Determine the [x, y] coordinate at the center of the cell enclosing the given text.  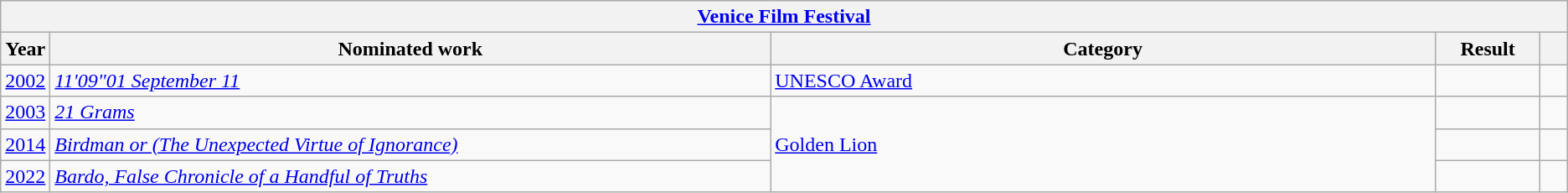
Result [1488, 49]
2022 [25, 176]
Year [25, 49]
2002 [25, 81]
UNESCO Award [1103, 81]
Nominated work [410, 49]
Bardo, False Chronicle of a Handful of Truths [410, 176]
2003 [25, 112]
Birdman or (The Unexpected Virtue of Ignorance) [410, 144]
Category [1103, 49]
2014 [25, 144]
21 Grams [410, 112]
Golden Lion [1103, 144]
Venice Film Festival [784, 17]
11'09"01 September 11 [410, 81]
